Determine the (X, Y) coordinate at the center of the cell enclosing the given text.  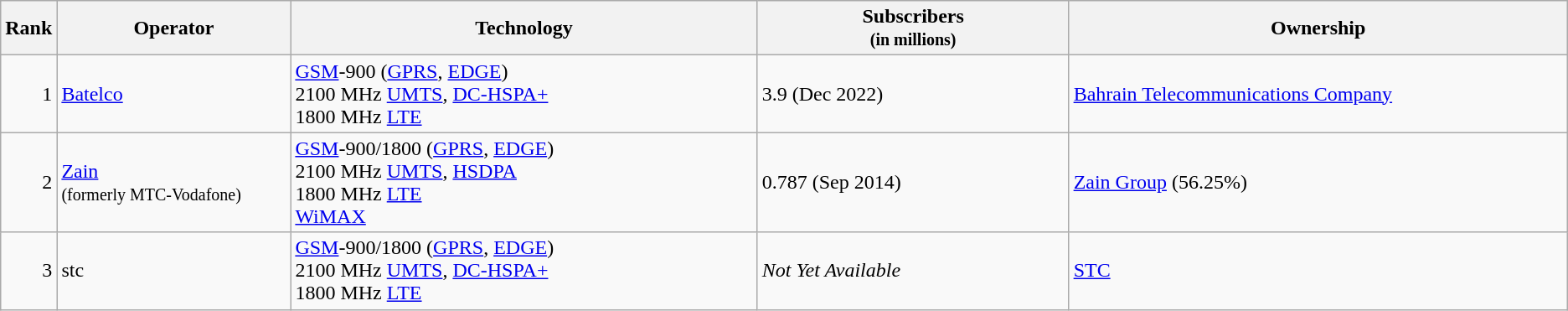
1 (28, 94)
GSM-900/1800 (GPRS, EDGE)2100 MHz UMTS, DC-HSPA+1800 MHz LTE (524, 271)
Ownership (1318, 29)
STC (1318, 271)
Subscribers(in millions) (913, 29)
Batelco (174, 94)
Technology (524, 29)
Zain Group (56.25%) (1318, 183)
0.787 (Sep 2014) (913, 183)
Operator (174, 29)
Not Yet Available (913, 271)
stc (174, 271)
GSM-900 (GPRS, EDGE)2100 MHz UMTS, DC-HSPA+1800 MHz LTE (524, 94)
GSM-900/1800 (GPRS, EDGE)2100 MHz UMTS, HSDPA1800 MHz LTEWiMAX (524, 183)
3.9 (Dec 2022) (913, 94)
Rank (28, 29)
2 (28, 183)
Bahrain Telecommunications Company (1318, 94)
3 (28, 271)
Zain(formerly MTC-Vodafone) (174, 183)
